For the text-containing cell, return its midpoint in (x, y) coordinate format. 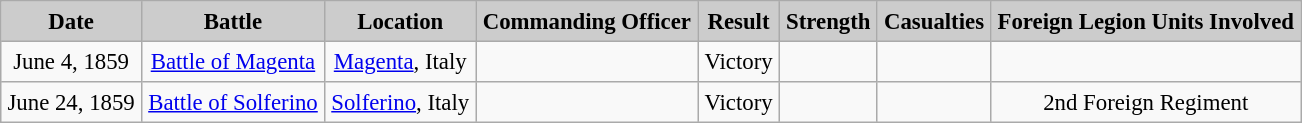
Location (400, 21)
Casualties (934, 21)
Battle of Solferino (232, 102)
2nd Foreign Regiment (1146, 102)
Commanding Officer (587, 21)
Battle (232, 21)
Magenta, Italy (400, 61)
Strength (828, 21)
Solferino, Italy (400, 102)
Battle of Magenta (232, 61)
June 24, 1859 (72, 102)
Result (739, 21)
Date (72, 21)
Foreign Legion Units Involved (1146, 21)
June 4, 1859 (72, 61)
